For the text-containing cell, return its midpoint in [x, y] coordinate format. 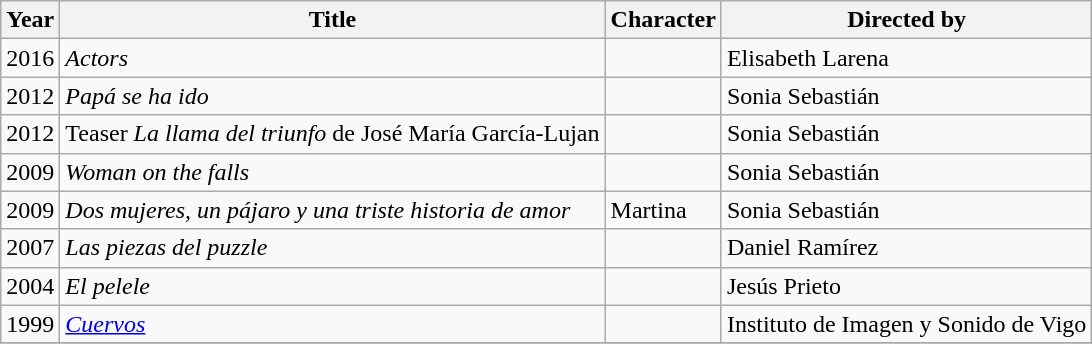
2004 [30, 286]
Papá se ha ido [332, 96]
Jesús Prieto [906, 286]
Dos mujeres, un pájaro y una triste historia de amor [332, 210]
Teaser La llama del triunfo de José María García-Lujan [332, 134]
Las piezas del puzzle [332, 248]
2016 [30, 58]
Instituto de Imagen y Sonido de Vigo [906, 324]
Year [30, 20]
Title [332, 20]
Character [663, 20]
Elisabeth Larena [906, 58]
Woman on the falls [332, 172]
1999 [30, 324]
El pelele [332, 286]
2007 [30, 248]
Actors [332, 58]
Daniel Ramírez [906, 248]
Cuervos [332, 324]
Martina [663, 210]
Directed by [906, 20]
